Return (x, y) of the center of cell containing provided text 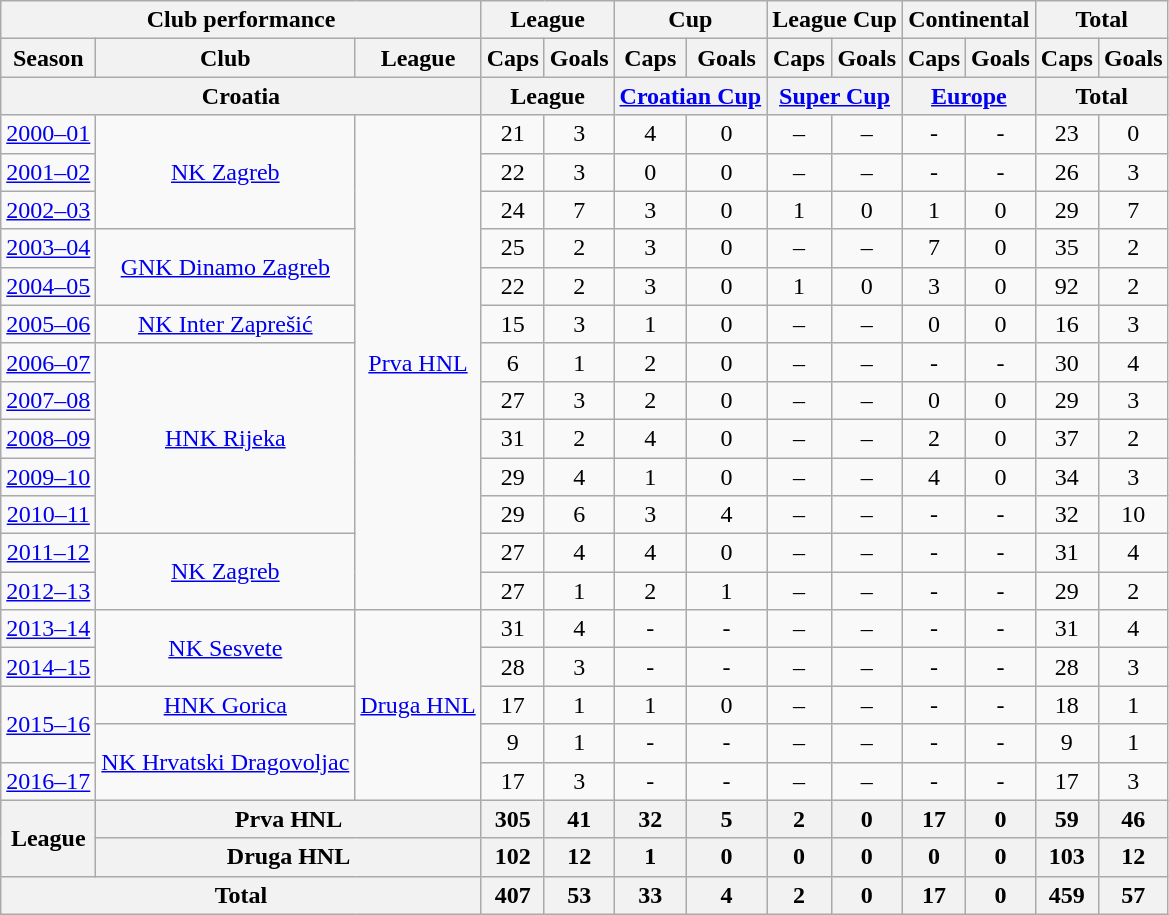
2011–12 (48, 553)
NK Hrvatski Dragovoljac (226, 762)
46 (1133, 819)
26 (1066, 172)
305 (512, 819)
Season (48, 58)
2013–14 (48, 629)
21 (512, 134)
59 (1066, 819)
407 (512, 895)
25 (512, 248)
Club (226, 58)
2009–10 (48, 477)
Europe (968, 96)
2007–08 (48, 400)
18 (1066, 705)
103 (1066, 857)
10 (1133, 515)
102 (512, 857)
459 (1066, 895)
NK Sesvete (226, 648)
5 (727, 819)
2005–06 (48, 324)
2016–17 (48, 781)
57 (1133, 895)
24 (512, 210)
2003–04 (48, 248)
37 (1066, 438)
53 (579, 895)
35 (1066, 248)
2006–07 (48, 362)
Cup (690, 20)
2004–05 (48, 286)
15 (512, 324)
30 (1066, 362)
2008–09 (48, 438)
Croatia (241, 96)
GNK Dinamo Zagreb (226, 267)
2012–13 (48, 591)
23 (1066, 134)
2002–03 (48, 210)
Super Cup (835, 96)
2014–15 (48, 667)
2001–02 (48, 172)
33 (650, 895)
2000–01 (48, 134)
2015–16 (48, 724)
NK Inter Zaprešić (226, 324)
41 (579, 819)
92 (1066, 286)
HNK Rijeka (226, 438)
Croatian Cup (690, 96)
34 (1066, 477)
League Cup (835, 20)
HNK Gorica (226, 705)
2010–11 (48, 515)
Continental (968, 20)
16 (1066, 324)
Club performance (241, 20)
